Return the (x, y) coordinate for the center point of the cell that contains the specified text.  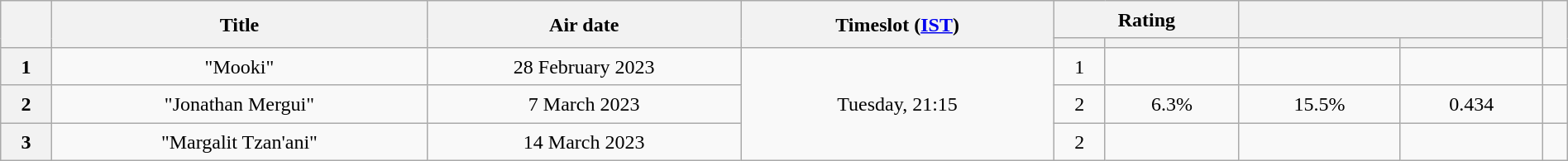
Tuesday, 21:15 (898, 104)
3 (26, 141)
Rating (1147, 20)
7 March 2023 (584, 104)
15.5% (1319, 104)
"Mooki" (240, 66)
Air date (584, 25)
0.434 (1472, 104)
14 March 2023 (584, 141)
"Jonathan Mergui" (240, 104)
28 February 2023 (584, 66)
Timeslot (IST) (898, 25)
Title (240, 25)
6.3% (1172, 104)
"Margalit Tzan'ani" (240, 141)
